Extract the [x, y] coordinate from the center of the cell holding the provided text.  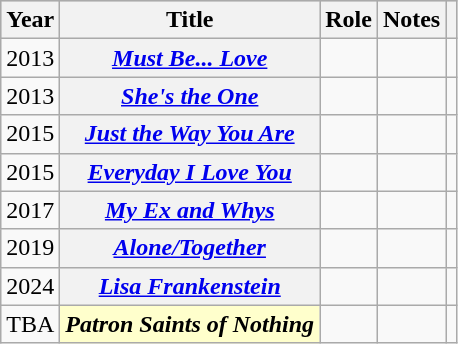
Title [190, 20]
Role [349, 20]
2017 [30, 210]
Alone/Together [190, 248]
My Ex and Whys [190, 210]
Everyday I Love You [190, 172]
She's the One [190, 96]
Year [30, 20]
Must Be... Love [190, 58]
TBA [30, 324]
Just the Way You Are [190, 134]
2024 [30, 286]
Notes [411, 20]
Patron Saints of Nothing [190, 324]
2019 [30, 248]
Lisa Frankenstein [190, 286]
